From the cell containing the given text, extract its center point as [x, y] coordinate. 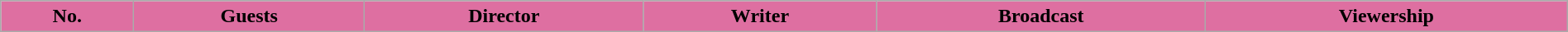
Guests [250, 16]
Broadcast [1041, 16]
No. [68, 16]
Director [504, 16]
Viewership [1387, 16]
Writer [760, 16]
